Capture the cell that displays the provided text and extract its [x, y] central coordinate. 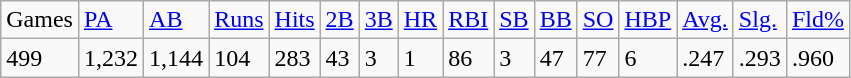
RBI [468, 20]
.293 [760, 58]
Slg. [760, 20]
PA [110, 20]
HBP [648, 20]
47 [556, 58]
BB [556, 20]
499 [40, 58]
.247 [706, 58]
6 [648, 58]
104 [239, 58]
3B [378, 20]
Fld% [818, 20]
SO [598, 20]
77 [598, 58]
2B [340, 20]
Avg. [706, 20]
283 [294, 58]
86 [468, 58]
Games [40, 20]
1,144 [176, 58]
SB [514, 20]
1,232 [110, 58]
AB [176, 20]
1 [420, 58]
Hits [294, 20]
.960 [818, 58]
Runs [239, 20]
43 [340, 58]
HR [420, 20]
